Search for the cell housing the specified text and yield its [x, y] center coordinate. 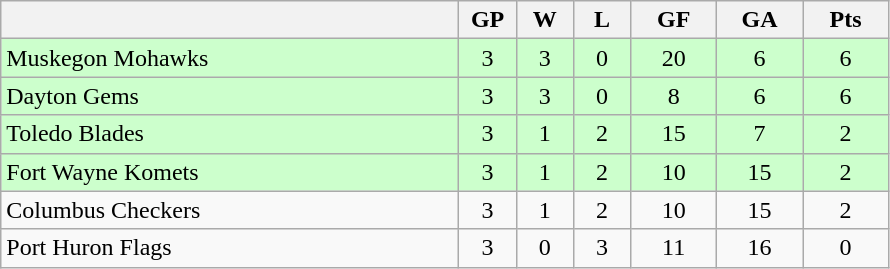
7 [760, 134]
20 [674, 58]
8 [674, 96]
Pts [846, 20]
16 [760, 248]
Muskegon Mohawks [230, 58]
GF [674, 20]
Fort Wayne Komets [230, 172]
Port Huron Flags [230, 248]
Toledo Blades [230, 134]
GA [760, 20]
Dayton Gems [230, 96]
W [544, 20]
GP [488, 20]
L [602, 20]
11 [674, 248]
Columbus Checkers [230, 210]
